Find where the given text appears and provide that cell's center as (X, Y) coordinate. 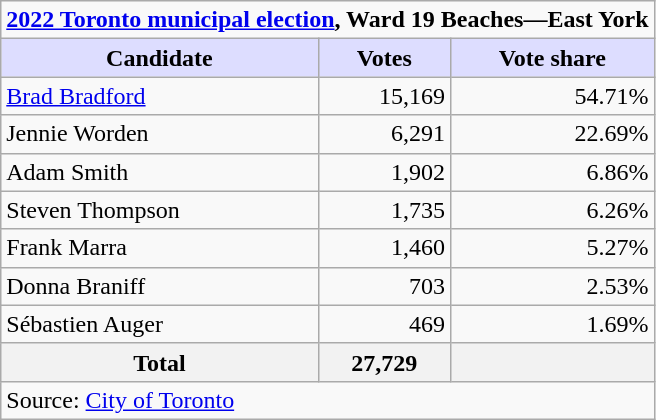
Total (160, 362)
2.53% (553, 286)
Adam Smith (160, 172)
Sébastien Auger (160, 324)
6,291 (384, 134)
5.27% (553, 248)
15,169 (384, 96)
Brad Bradford (160, 96)
469 (384, 324)
Frank Marra (160, 248)
Votes (384, 58)
1,735 (384, 210)
Source: City of Toronto (328, 400)
1.69% (553, 324)
Donna Braniff (160, 286)
22.69% (553, 134)
Jennie Worden (160, 134)
703 (384, 286)
Vote share (553, 58)
27,729 (384, 362)
Steven Thompson (160, 210)
54.71% (553, 96)
6.26% (553, 210)
Candidate (160, 58)
2022 Toronto municipal election, Ward 19 Beaches—East York (328, 20)
1,460 (384, 248)
1,902 (384, 172)
6.86% (553, 172)
